Identify which cell holds the provided text, then report its (X, Y) central coordinate. 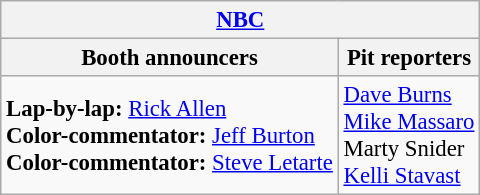
Lap-by-lap: Rick AllenColor-commentator: Jeff BurtonColor-commentator: Steve Letarte (170, 136)
Dave BurnsMike MassaroMarty SniderKelli Stavast (409, 136)
Booth announcers (170, 58)
Pit reporters (409, 58)
NBC (240, 20)
